Return the [X, Y] coordinate for the center point of the cell that contains the specified text.  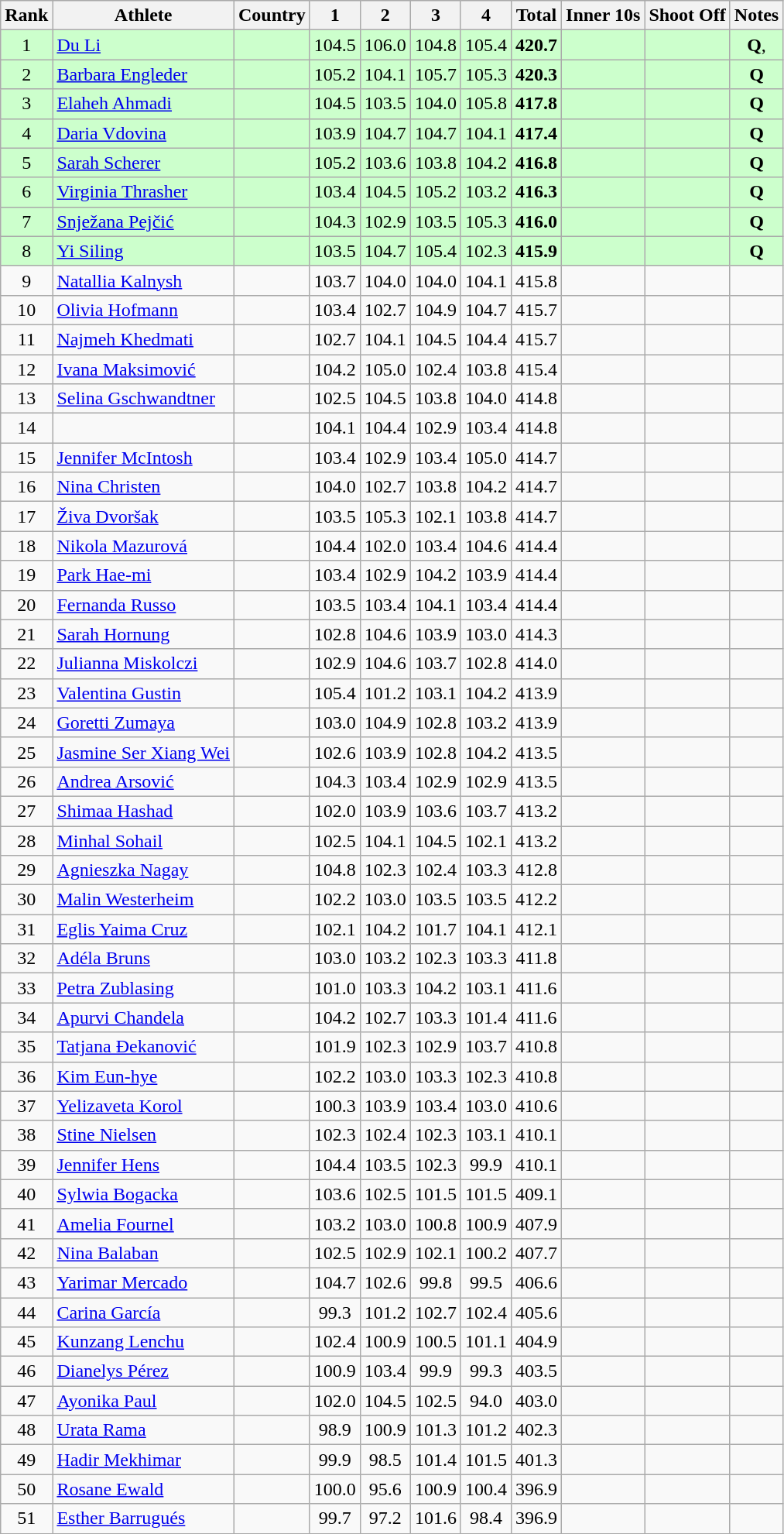
19 [26, 575]
404.9 [536, 1342]
100.5 [435, 1342]
100.4 [486, 1489]
46 [26, 1371]
100.2 [486, 1253]
412.1 [536, 929]
Natallia Kalnysh [144, 280]
7 [26, 221]
Jennifer McIntosh [144, 458]
Yelizaveta Korol [144, 1106]
Ayonika Paul [144, 1401]
Inner 10s [604, 15]
Olivia Hofmann [144, 310]
Kunzang Lenchu [144, 1342]
20 [26, 605]
21 [26, 634]
100.3 [334, 1106]
Malin Westerheim [144, 900]
417.4 [536, 133]
40 [26, 1194]
Carina García [144, 1313]
407.7 [536, 1253]
Urata Rama [144, 1430]
25 [26, 752]
Agnieszka Nagay [144, 870]
Sarah Scherer [144, 163]
417.8 [536, 104]
29 [26, 870]
Esther Barrugués [144, 1519]
Minhal Sohail [144, 840]
Country [272, 15]
35 [26, 1047]
101.6 [435, 1519]
409.1 [536, 1194]
94.0 [486, 1401]
99.5 [486, 1282]
Amelia Fournel [144, 1223]
98.4 [486, 1519]
Julianna Miskolczi [144, 664]
42 [26, 1253]
38 [26, 1135]
101.7 [435, 929]
Shoot Off [687, 15]
12 [26, 369]
403.0 [536, 1401]
Barbara Engleder [144, 74]
Ivana Maksimović [144, 369]
Fernanda Russo [144, 605]
13 [26, 399]
50 [26, 1489]
Notes [756, 15]
99.7 [334, 1519]
Daria Vdovina [144, 133]
49 [26, 1460]
Goretti Zumaya [144, 722]
17 [26, 516]
Sarah Hornung [144, 634]
Snježana Pejčić [144, 221]
Selina Gschwandtner [144, 399]
5 [26, 163]
Hadir Mekhimar [144, 1460]
Apurvi Chandela [144, 1018]
403.5 [536, 1371]
412.2 [536, 900]
416.0 [536, 221]
47 [26, 1401]
416.8 [536, 163]
27 [26, 811]
11 [26, 339]
106.0 [385, 45]
16 [26, 487]
Nina Balaban [144, 1253]
Park Hae-mi [144, 575]
105.8 [486, 104]
100.0 [334, 1489]
98.9 [334, 1430]
410.6 [536, 1106]
41 [26, 1223]
100.8 [435, 1223]
8 [26, 251]
407.9 [536, 1223]
Nikola Mazurová [144, 546]
414.0 [536, 664]
Andrea Arsović [144, 781]
415.8 [536, 280]
Petra Zublasing [144, 988]
98.5 [385, 1460]
Valentina Gustin [144, 693]
9 [26, 280]
14 [26, 428]
Athlete [144, 15]
Total [536, 15]
Jennifer Hens [144, 1165]
405.6 [536, 1313]
416.3 [536, 192]
95.6 [385, 1489]
Rank [26, 15]
43 [26, 1282]
Virginia Thrasher [144, 192]
101.3 [435, 1430]
Rosane Ewald [144, 1489]
24 [26, 722]
10 [26, 310]
31 [26, 929]
Tatjana Đekanović [144, 1047]
Stine Nielsen [144, 1135]
6 [26, 192]
97.2 [385, 1519]
401.3 [536, 1460]
45 [26, 1342]
Yarimar Mercado [144, 1282]
402.3 [536, 1430]
15 [26, 458]
22 [26, 664]
406.6 [536, 1282]
Shimaa Hashad [144, 811]
51 [26, 1519]
34 [26, 1018]
Elaheh Ahmadi [144, 104]
Q, [756, 45]
99.8 [435, 1282]
Dianelys Pérez [144, 1371]
23 [26, 693]
28 [26, 840]
411.8 [536, 959]
32 [26, 959]
30 [26, 900]
Eglis Yaima Cruz [144, 929]
Du Li [144, 45]
26 [26, 781]
Živa Dvoršak [144, 516]
105.7 [435, 74]
36 [26, 1076]
Nina Christen [144, 487]
Yi Siling [144, 251]
39 [26, 1165]
48 [26, 1430]
37 [26, 1106]
420.7 [536, 45]
Sylwia Bogacka [144, 1194]
414.3 [536, 634]
101.0 [334, 988]
33 [26, 988]
101.1 [486, 1342]
415.9 [536, 251]
Najmeh Khedmati [144, 339]
Adéla Bruns [144, 959]
Jasmine Ser Xiang Wei [144, 752]
Kim Eun-hye [144, 1076]
412.8 [536, 870]
420.3 [536, 74]
44 [26, 1313]
415.4 [536, 369]
18 [26, 546]
101.9 [334, 1047]
